Scan for the cell matching the given text and deliver its [X, Y] coordinate at center. 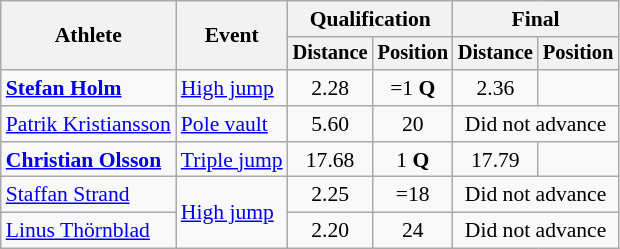
Christian Olsson [88, 160]
2.25 [330, 195]
5.60 [330, 124]
20 [413, 124]
Stefan Holm [88, 88]
Event [232, 36]
Qualification [370, 19]
=1 Q [413, 88]
1 Q [413, 160]
2.20 [330, 231]
Pole vault [232, 124]
17.68 [330, 160]
24 [413, 231]
Athlete [88, 36]
Staffan Strand [88, 195]
Patrik Kristiansson [88, 124]
=18 [413, 195]
2.28 [330, 88]
Final [536, 19]
17.79 [496, 160]
2.36 [496, 88]
Linus Thörnblad [88, 231]
Triple jump [232, 160]
